Extract the (x, y) coordinate from the center of the cell holding the provided text.  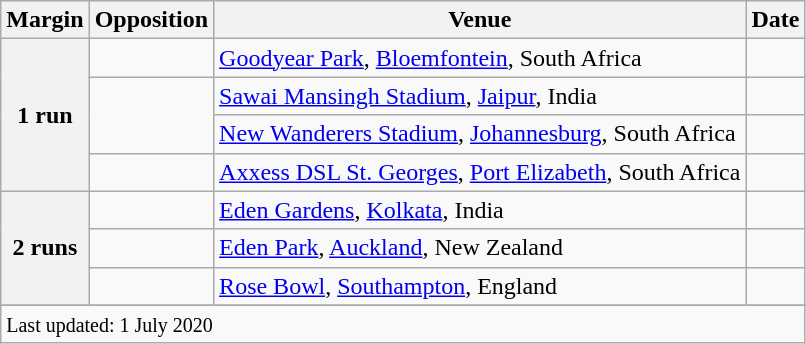
Axxess DSL St. Georges, Port Elizabeth, South Africa (480, 172)
Margin (45, 20)
Last updated: 1 July 2020 (403, 324)
Eden Gardens, Kolkata, India (480, 210)
Venue (480, 20)
Eden Park, Auckland, New Zealand (480, 248)
2 runs (45, 248)
1 run (45, 115)
Date (776, 20)
Sawai Mansingh Stadium, Jaipur, India (480, 96)
New Wanderers Stadium, Johannesburg, South Africa (480, 134)
Rose Bowl, Southampton, England (480, 286)
Opposition (151, 20)
Goodyear Park, Bloemfontein, South Africa (480, 58)
